Output the (x, y) coordinate of the center of the cell containing the given text.  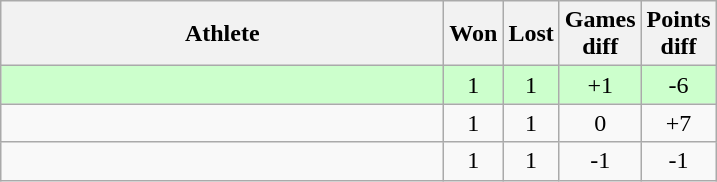
Won (474, 34)
+7 (678, 123)
Athlete (222, 34)
-6 (678, 85)
0 (600, 123)
Gamesdiff (600, 34)
Lost (531, 34)
Pointsdiff (678, 34)
+1 (600, 85)
